Identify which cell holds the provided text, then report its (X, Y) central coordinate. 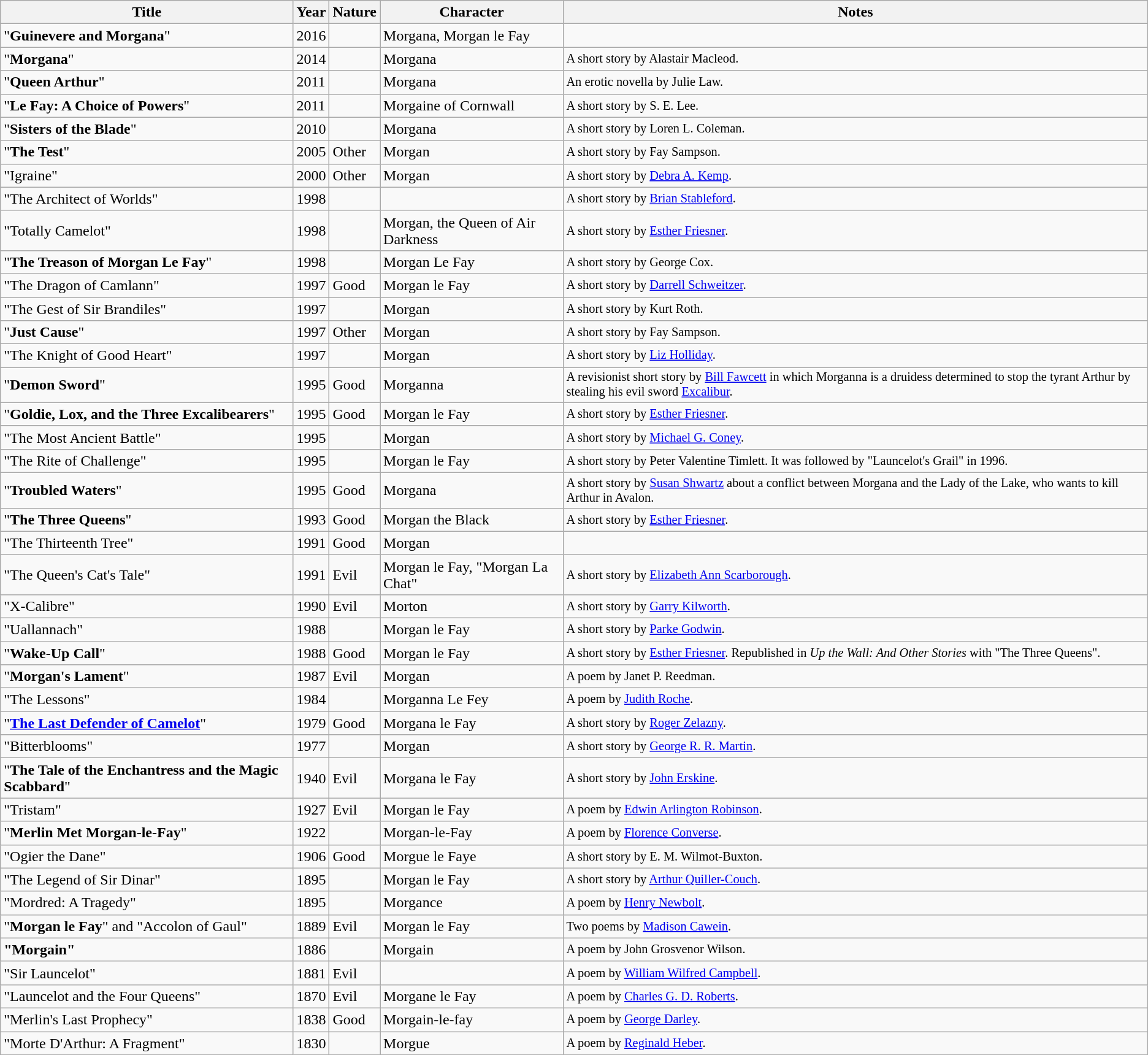
Morganna (472, 385)
"Morgan's Lament" (147, 677)
1870 (312, 996)
A short story by George Cox. (856, 262)
1889 (312, 926)
A short story by Liz Holliday. (856, 356)
1984 (312, 700)
"Launcelot and the Four Queens" (147, 996)
A poem by William Wilfred Campbell. (856, 973)
Notes (856, 12)
"Goldie, Lox, and the Three Excalibearers" (147, 414)
Morganna Le Fey (472, 700)
"Morgana" (147, 59)
Morgan-le-Fay (472, 833)
"The Tale of the Enchantress and the Magic Scabbard" (147, 778)
"The Knight of Good Heart" (147, 356)
"X-Calibre" (147, 606)
"Morgan le Fay" and "Accolon of Gaul" (147, 926)
"Le Fay: A Choice of Powers" (147, 105)
"Queen Arthur" (147, 82)
2000 (312, 175)
"The Queen's Cat's Tale" (147, 574)
"Troubled Waters" (147, 491)
"The Treason of Morgan Le Fay" (147, 262)
Morgain-le-fay (472, 1019)
Morgan le Fay, "Morgan La Chat" (472, 574)
A short story by Kurt Roth. (856, 309)
1922 (312, 833)
"The Most Ancient Battle" (147, 437)
"Merlin's Last Prophecy" (147, 1019)
1881 (312, 973)
A poem by Edwin Arlington Robinson. (856, 810)
A short story by E. M. Wilmot-Buxton. (856, 856)
Morgue (472, 1043)
A poem by Reginald Heber. (856, 1043)
Morgain (472, 949)
1927 (312, 810)
"Morgain" (147, 949)
"The Test" (147, 152)
"Uallannach" (147, 629)
Morgane le Fay (472, 996)
"Merlin Met Morgan-le-Fay" (147, 833)
"Just Cause" (147, 332)
A short story by Susan Shwartz about a conflict between Morgana and the Lady of the Lake, who wants to kill Arthur in Avalon. (856, 491)
A short story by Esther Friesner. Republished in Up the Wall: And Other Stories with "The Three Queens". (856, 653)
Morgance (472, 903)
Morgue le Faye (472, 856)
"The Architect of Worlds" (147, 199)
A short story by Roger Zelazny. (856, 723)
"The Lessons" (147, 700)
"Morte D'Arthur: A Fragment" (147, 1043)
A revisionist short story by Bill Fawcett in which Morganna is a druidess determined to stop the tyrant Arthur by stealing his evil sword Excalibur. (856, 385)
A poem by John Grosvenor Wilson. (856, 949)
"The Rite of Challenge" (147, 461)
A short story by Garry Kilworth. (856, 606)
1830 (312, 1043)
Year (312, 12)
"Tristam" (147, 810)
A short story by Loren L. Coleman. (856, 129)
A short story by Peter Valentine Timlett. It was followed by "Launcelot's Grail" in 1996. (856, 461)
A short story by Darrell Schweitzer. (856, 285)
A short story by Brian Stableford. (856, 199)
"The Gest of Sir Brandiles" (147, 309)
1940 (312, 778)
1886 (312, 949)
1993 (312, 520)
Morton (472, 606)
2010 (312, 129)
"The Legend of Sir Dinar" (147, 880)
Morgan the Black (472, 520)
1987 (312, 677)
2005 (312, 152)
"Demon Sword" (147, 385)
"The Dragon of Camlann" (147, 285)
"The Last Defender of Camelot" (147, 723)
A short story by John Erskine. (856, 778)
A short story by Michael G. Coney. (856, 437)
Morgaine of Cornwall (472, 105)
Title (147, 12)
A short story by George R. R. Martin. (856, 746)
Nature (354, 12)
"Guinevere and Morgana" (147, 36)
"Igraine" (147, 175)
An erotic novella by Julie Law. (856, 82)
2014 (312, 59)
A short story by S. E. Lee. (856, 105)
A short story by Alastair Macleod. (856, 59)
Morgana, Morgan le Fay (472, 36)
"The Three Queens" (147, 520)
"Ogier the Dane" (147, 856)
"Mordred: A Tragedy" (147, 903)
"Wake-Up Call" (147, 653)
"Totally Camelot" (147, 231)
"The Thirteenth Tree" (147, 543)
"Sisters of the Blade" (147, 129)
A poem by Henry Newbolt. (856, 903)
"Sir Launcelot" (147, 973)
1990 (312, 606)
1979 (312, 723)
A poem by Charles G. D. Roberts. (856, 996)
"Bitterblooms" (147, 746)
A short story by Arthur Quiller-Couch. (856, 880)
1906 (312, 856)
A short story by Debra A. Kemp. (856, 175)
1838 (312, 1019)
A poem by Janet P. Reedman. (856, 677)
Morgan, the Queen of Air Darkness (472, 231)
Character (472, 12)
Two poems by Madison Cawein. (856, 926)
A poem by Florence Converse. (856, 833)
1977 (312, 746)
A short story by Parke Godwin. (856, 629)
Morgan Le Fay (472, 262)
A poem by George Darley. (856, 1019)
2016 (312, 36)
A short story by Elizabeth Ann Scarborough. (856, 574)
A poem by Judith Roche. (856, 700)
